Scan for the cell matching the given text and deliver its [x, y] coordinate at center. 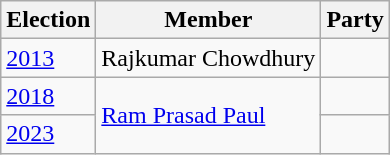
Party [355, 20]
Rajkumar Chowdhury [208, 58]
Ram Prasad Paul [208, 115]
Member [208, 20]
2023 [48, 134]
2013 [48, 58]
Election [48, 20]
2018 [48, 96]
